Locate the cell with the specified text and output its [X, Y] center coordinate. 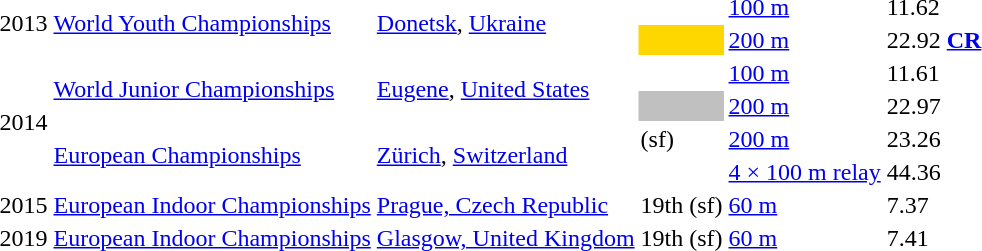
Prague, Czech Republic [506, 205]
World Junior Championships [212, 90]
60 m [804, 205]
European Indoor Championships [212, 205]
19th (sf) [682, 205]
100 m [804, 73]
Zürich, Switzerland [506, 156]
4 × 100 m relay [804, 172]
European Championships [212, 156]
(sf) [682, 139]
Eugene, United States [506, 90]
